Find where the given text appears and provide that cell's center as [X, Y] coordinate. 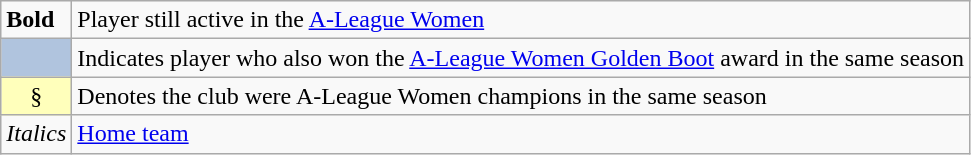
Home team [521, 134]
Indicates player who also won the A-League Women Golden Boot award in the same season [521, 58]
§ [36, 96]
Italics [36, 134]
Bold [36, 20]
Player still active in the A-League Women [521, 20]
Denotes the club were A-League Women champions in the same season [521, 96]
